Extract the [x, y] coordinate from the center of the cell holding the provided text.  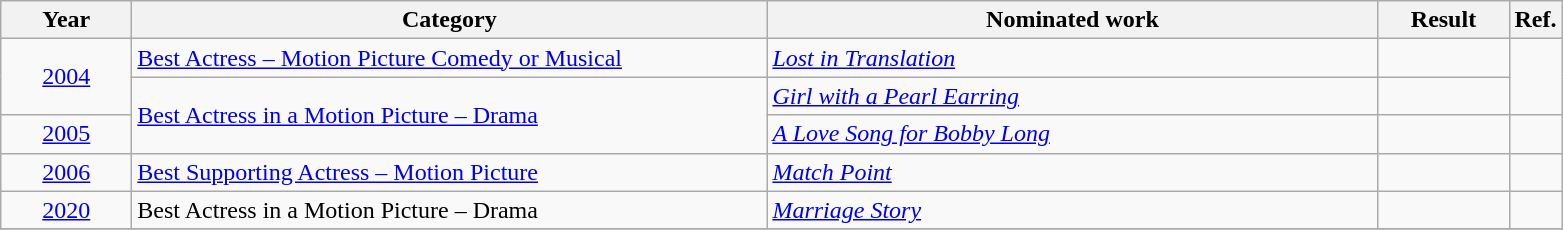
Ref. [1536, 20]
2020 [66, 210]
Lost in Translation [1072, 58]
Girl with a Pearl Earring [1072, 96]
Best Actress – Motion Picture Comedy or Musical [450, 58]
Nominated work [1072, 20]
2005 [66, 134]
2004 [66, 77]
2006 [66, 172]
Result [1444, 20]
Best Supporting Actress – Motion Picture [450, 172]
Category [450, 20]
Match Point [1072, 172]
Year [66, 20]
A Love Song for Bobby Long [1072, 134]
Marriage Story [1072, 210]
